Search for the cell housing the specified text and yield its (X, Y) center coordinate. 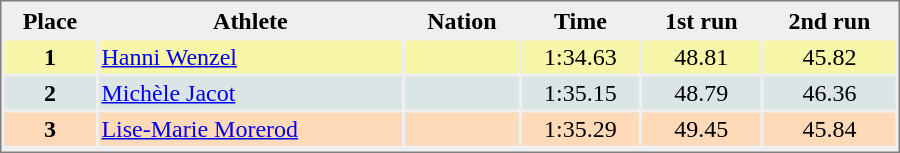
2 (50, 92)
Athlete (250, 20)
48.79 (701, 92)
Place (50, 20)
Time (580, 20)
1:35.15 (580, 92)
49.45 (701, 128)
1 (50, 56)
46.36 (829, 92)
Lise-Marie Morerod (250, 128)
1st run (701, 20)
Nation (462, 20)
Hanni Wenzel (250, 56)
45.82 (829, 56)
2nd run (829, 20)
1:35.29 (580, 128)
1:34.63 (580, 56)
45.84 (829, 128)
Michèle Jacot (250, 92)
3 (50, 128)
48.81 (701, 56)
